Output the [x, y] coordinate of the center of the cell containing the given text.  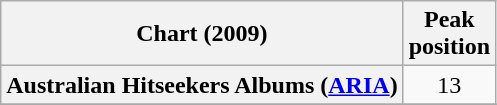
13 [449, 85]
Peakposition [449, 34]
Australian Hitseekers Albums (ARIA) [202, 85]
Chart (2009) [202, 34]
